Pinpoint the cell where the given text exists, returning its [X, Y] midpoint coordinate. 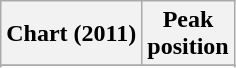
Peakposition [188, 34]
Chart (2011) [72, 34]
